For the text-containing cell, return its midpoint in (X, Y) coordinate format. 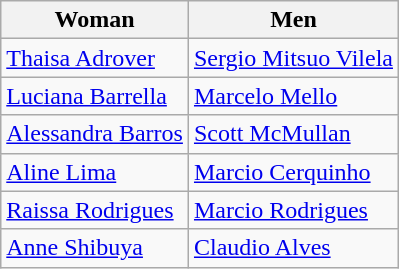
Aline Lima (95, 172)
Woman (95, 20)
Raissa Rodrigues (95, 210)
Sergio Mitsuo Vilela (293, 58)
Thaisa Adrover (95, 58)
Anne Shibuya (95, 248)
Marcio Cerquinho (293, 172)
Claudio Alves (293, 248)
Luciana Barrella (95, 96)
Marcelo Mello (293, 96)
Scott McMullan (293, 134)
Marcio Rodrigues (293, 210)
Men (293, 20)
Alessandra Barros (95, 134)
